Extract the [X, Y] coordinate from the center of the cell holding the provided text.  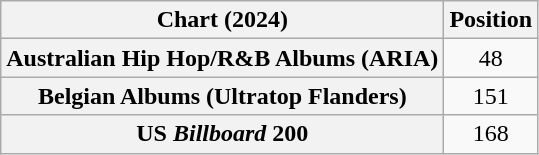
48 [491, 58]
151 [491, 96]
Australian Hip Hop/R&B Albums (ARIA) [222, 58]
US Billboard 200 [222, 134]
Belgian Albums (Ultratop Flanders) [222, 96]
Chart (2024) [222, 20]
Position [491, 20]
168 [491, 134]
